Return (X, Y) of the center of cell containing provided text 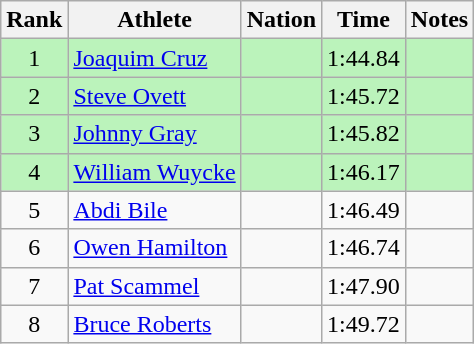
Bruce Roberts (154, 324)
2 (34, 96)
Abdi Bile (154, 210)
1:46.17 (364, 172)
1:45.82 (364, 134)
Pat Scammel (154, 286)
Time (364, 20)
Joaquim Cruz (154, 58)
7 (34, 286)
Nation (281, 20)
1:45.72 (364, 96)
Rank (34, 20)
Athlete (154, 20)
William Wuycke (154, 172)
Notes (439, 20)
4 (34, 172)
Johnny Gray (154, 134)
1:46.74 (364, 248)
1:44.84 (364, 58)
3 (34, 134)
1:49.72 (364, 324)
5 (34, 210)
1 (34, 58)
1:47.90 (364, 286)
6 (34, 248)
8 (34, 324)
Steve Ovett (154, 96)
Owen Hamilton (154, 248)
1:46.49 (364, 210)
